Provide the (x, y) coordinate of the cell's center where the given text is located.  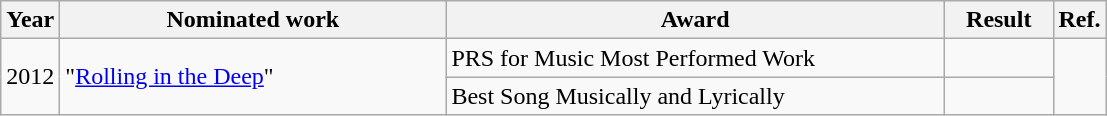
PRS for Music Most Performed Work (696, 58)
"Rolling in the Deep" (253, 77)
Ref. (1080, 20)
Best Song Musically and Lyrically (696, 96)
2012 (30, 77)
Result (998, 20)
Year (30, 20)
Award (696, 20)
Nominated work (253, 20)
